Detect which cell encompasses the target text, then output its [x, y] center coordinate. 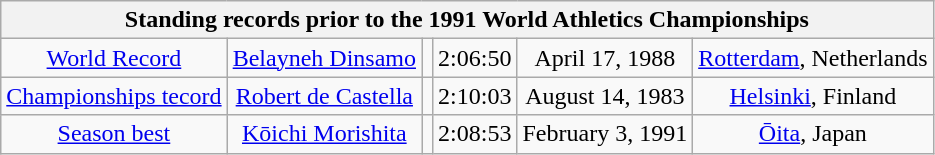
February 3, 1991 [605, 134]
2:06:50 [475, 58]
Helsinki, Finland [813, 96]
Season best [114, 134]
Standing records prior to the 1991 World Athletics Championships [467, 20]
Belayneh Dinsamo [324, 58]
Kōichi Morishita [324, 134]
Ōita, Japan [813, 134]
2:08:53 [475, 134]
April 17, 1988 [605, 58]
2:10:03 [475, 96]
August 14, 1983 [605, 96]
World Record [114, 58]
Rotterdam, Netherlands [813, 58]
Championships tecord [114, 96]
Robert de Castella [324, 96]
